Return (X, Y) of the center of cell containing provided text 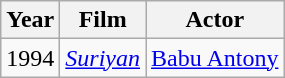
Suriyan (103, 58)
Actor (215, 20)
Year (30, 20)
Babu Antony (215, 58)
1994 (30, 58)
Film (103, 20)
